Find where the given text appears and provide that cell's center as (x, y) coordinate. 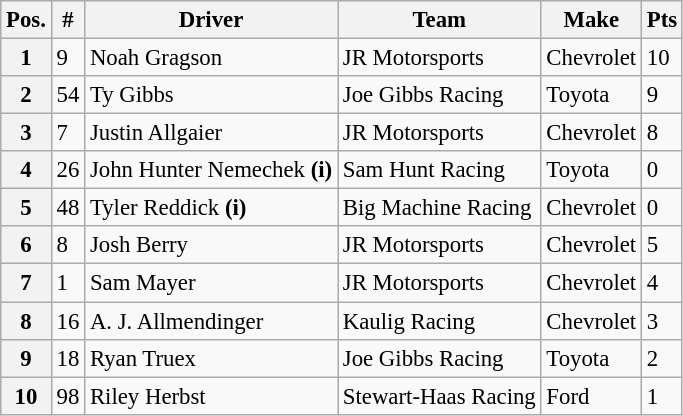
Make (591, 20)
Sam Hunt Racing (440, 170)
Stewart-Haas Racing (440, 396)
Riley Herbst (212, 396)
Ryan Truex (212, 358)
Josh Berry (212, 245)
A. J. Allmendinger (212, 321)
Tyler Reddick (i) (212, 208)
18 (68, 358)
26 (68, 170)
Sam Mayer (212, 283)
Kaulig Racing (440, 321)
Driver (212, 20)
16 (68, 321)
98 (68, 396)
John Hunter Nemechek (i) (212, 170)
Big Machine Racing (440, 208)
Team (440, 20)
Pts (662, 20)
Ford (591, 396)
54 (68, 95)
Justin Allgaier (212, 133)
6 (26, 245)
48 (68, 208)
Ty Gibbs (212, 95)
Noah Gragson (212, 58)
# (68, 20)
Pos. (26, 20)
